Return [x, y] of the center of cell containing provided text 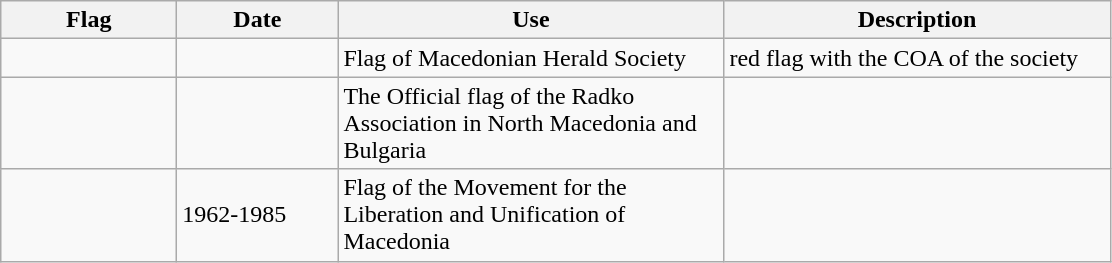
Date [258, 20]
Flag [89, 20]
Flag of Macedonian Herald Society [531, 58]
1962-1985 [258, 215]
red flag with the COA of the society [917, 58]
The Official flag of the Radko Association in North Macedonia and Bulgaria [531, 123]
Description [917, 20]
Use [531, 20]
Flag of the Movement for the Liberation and Unification of Macedonia [531, 215]
